Detect which cell encompasses the target text, then output its (X, Y) center coordinate. 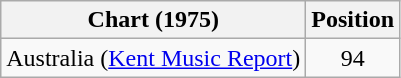
94 (353, 58)
Australia (Kent Music Report) (154, 58)
Position (353, 20)
Chart (1975) (154, 20)
